Return (X, Y) of the center of cell containing provided text 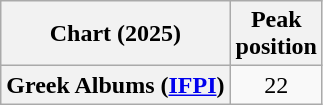
22 (276, 85)
Greek Albums (IFPI) (116, 85)
Chart (2025) (116, 34)
Peakposition (276, 34)
